Extract the [X, Y] coordinate from the center of the cell holding the provided text.  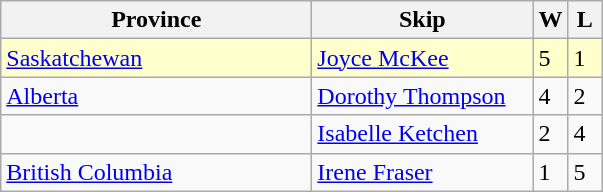
Dorothy Thompson [422, 96]
W [550, 20]
L [585, 20]
Irene Fraser [422, 172]
Alberta [156, 96]
Saskatchewan [156, 58]
British Columbia [156, 172]
Isabelle Ketchen [422, 134]
Skip [422, 20]
Joyce McKee [422, 58]
Province [156, 20]
